Scan for the cell matching the given text and deliver its [X, Y] coordinate at center. 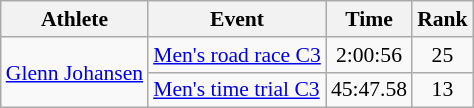
Rank [442, 19]
Men's time trial C3 [237, 90]
2:00:56 [369, 55]
13 [442, 90]
Athlete [74, 19]
Men's road race C3 [237, 55]
Event [237, 19]
25 [442, 55]
45:47.58 [369, 90]
Glenn Johansen [74, 72]
Time [369, 19]
